Capture the cell that displays the provided text and extract its [X, Y] central coordinate. 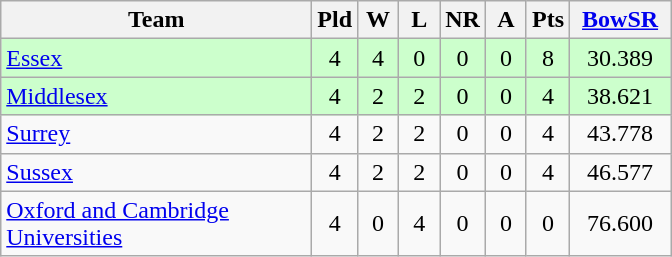
38.621 [620, 96]
Surrey [156, 134]
Pts [548, 20]
30.389 [620, 58]
Middlesex [156, 96]
Pld [335, 20]
BowSR [620, 20]
W [378, 20]
Oxford and Cambridge Universities [156, 224]
Team [156, 20]
76.600 [620, 224]
Sussex [156, 172]
L [420, 20]
43.778 [620, 134]
8 [548, 58]
A [506, 20]
Essex [156, 58]
46.577 [620, 172]
NR [463, 20]
